Output the (x, y) coordinate of the center of the cell containing the given text.  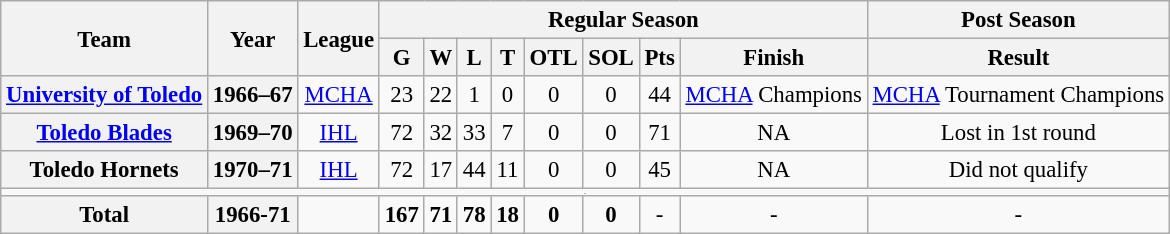
Did not qualify (1018, 170)
1969–70 (253, 133)
MCHA Champions (774, 95)
Team (104, 38)
167 (402, 214)
W (440, 58)
78 (474, 214)
11 (508, 170)
1970–71 (253, 170)
League (338, 38)
1 (474, 95)
7 (508, 133)
17 (440, 170)
Pts (660, 58)
Toledo Hornets (104, 170)
MCHA (338, 95)
33 (474, 133)
Toledo Blades (104, 133)
23 (402, 95)
Total (104, 214)
22 (440, 95)
45 (660, 170)
University of Toledo (104, 95)
Post Season (1018, 20)
32 (440, 133)
1966–67 (253, 95)
MCHA Tournament Champions (1018, 95)
Lost in 1st round (1018, 133)
1966-71 (253, 214)
Result (1018, 58)
Finish (774, 58)
Regular Season (623, 20)
T (508, 58)
OTL (554, 58)
SOL (611, 58)
18 (508, 214)
L (474, 58)
8.5 (586, 192)
G (402, 58)
Year (253, 38)
